Find where the given text appears and provide that cell's center as [X, Y] coordinate. 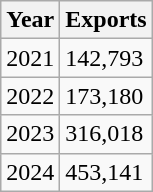
Year [30, 20]
453,141 [106, 172]
173,180 [106, 96]
Exports [106, 20]
316,018 [106, 134]
2022 [30, 96]
142,793 [106, 58]
2023 [30, 134]
2024 [30, 172]
2021 [30, 58]
